Provide the (X, Y) coordinate of the cell's center where the given text is located.  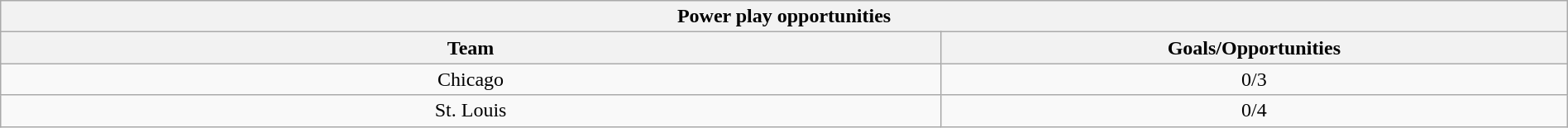
Team (471, 48)
St. Louis (471, 111)
Goals/Opportunities (1254, 48)
Chicago (471, 79)
Power play opportunities (784, 17)
0/4 (1254, 111)
0/3 (1254, 79)
